Return the (X, Y) coordinate for the center point of the cell that contains the specified text.  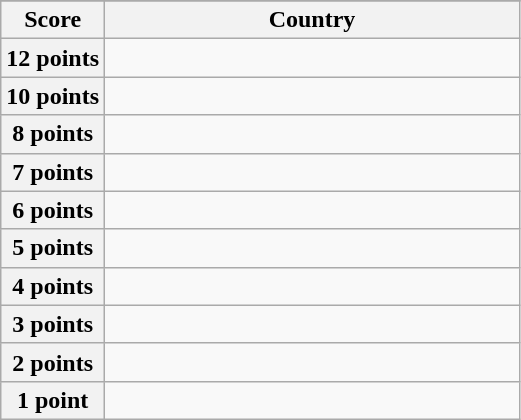
5 points (53, 248)
12 points (53, 58)
10 points (53, 96)
8 points (53, 134)
7 points (53, 172)
6 points (53, 210)
Country (312, 20)
3 points (53, 324)
2 points (53, 362)
Score (53, 20)
4 points (53, 286)
1 point (53, 400)
